Return the [X, Y] coordinate for the center point of the cell that contains the specified text.  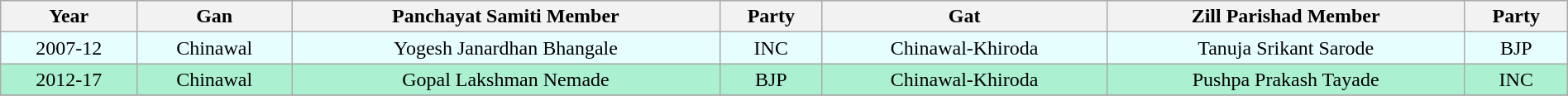
2007-12 [69, 48]
2012-17 [69, 79]
Gat [964, 17]
Panchayat Samiti Member [506, 17]
Gan [215, 17]
Pushpa Prakash Tayade [1285, 79]
Tanuja Srikant Sarode [1285, 48]
Gopal Lakshman Nemade [506, 79]
Yogesh Janardhan Bhangale [506, 48]
Zill Parishad Member [1285, 17]
Year [69, 17]
